For the text-containing cell, return its midpoint in (x, y) coordinate format. 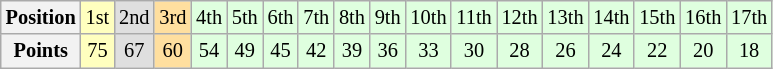
10th (429, 17)
49 (245, 51)
33 (429, 51)
1st (98, 17)
12th (520, 17)
Position (41, 17)
26 (566, 51)
15th (657, 17)
2nd (134, 17)
9th (388, 17)
Points (41, 51)
14th (611, 17)
42 (316, 51)
11th (474, 17)
30 (474, 51)
16th (703, 17)
75 (98, 51)
20 (703, 51)
3rd (172, 17)
13th (566, 17)
18 (749, 51)
28 (520, 51)
60 (172, 51)
7th (316, 17)
39 (352, 51)
4th (209, 17)
24 (611, 51)
5th (245, 17)
22 (657, 51)
6th (281, 17)
17th (749, 17)
45 (281, 51)
54 (209, 51)
67 (134, 51)
8th (352, 17)
36 (388, 51)
